Detect which cell encompasses the target text, then output its [X, Y] center coordinate. 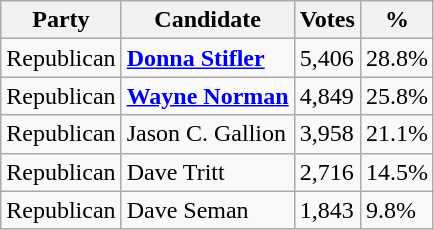
5,406 [327, 58]
Wayne Norman [208, 96]
9.8% [396, 210]
1,843 [327, 210]
Donna Stifler [208, 58]
Jason C. Gallion [208, 134]
3,958 [327, 134]
Candidate [208, 20]
Dave Seman [208, 210]
Votes [327, 20]
25.8% [396, 96]
% [396, 20]
21.1% [396, 134]
2,716 [327, 172]
Dave Tritt [208, 172]
14.5% [396, 172]
Party [61, 20]
28.8% [396, 58]
4,849 [327, 96]
